Detect which cell encompasses the target text, then output its (X, Y) center coordinate. 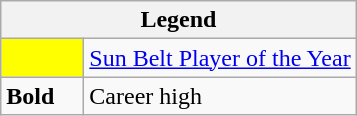
Career high (220, 96)
Bold (42, 96)
Legend (178, 20)
Sun Belt Player of the Year (220, 58)
